For the text-containing cell, return its midpoint in (X, Y) coordinate format. 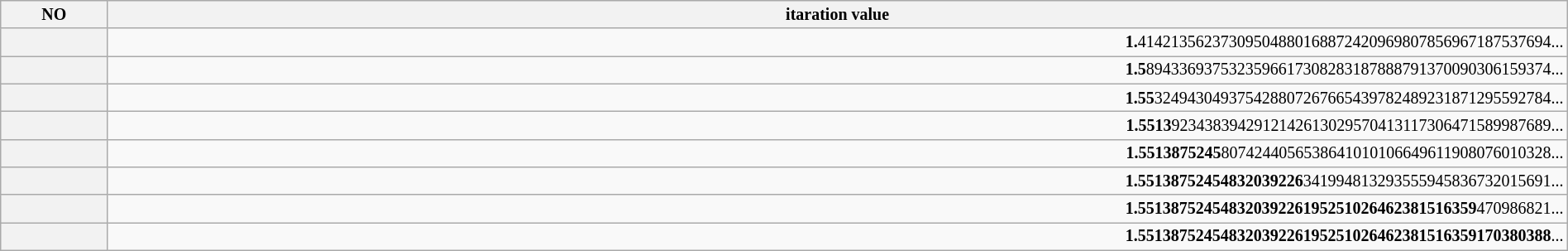
1.55138752454832039226195251026462381516359170380388... (837, 237)
1.55139234383942912142613029570413117306471589987689... (837, 126)
1.55138752454832039226195251026462381516359470986821... (837, 209)
1.55138752458074244056538641010106649611908076010328... (837, 152)
NO (55, 15)
1.41421356237309504880168872420969807856967187537694... (837, 43)
1.58943369375323596617308283187888791370090306159374... (837, 70)
1.55324943049375428807267665439782489231871295592784... (837, 98)
1.55138752454832039226341994813293555945836732015691... (837, 181)
itaration value (837, 15)
